Output the (X, Y) coordinate of the center of the cell containing the given text.  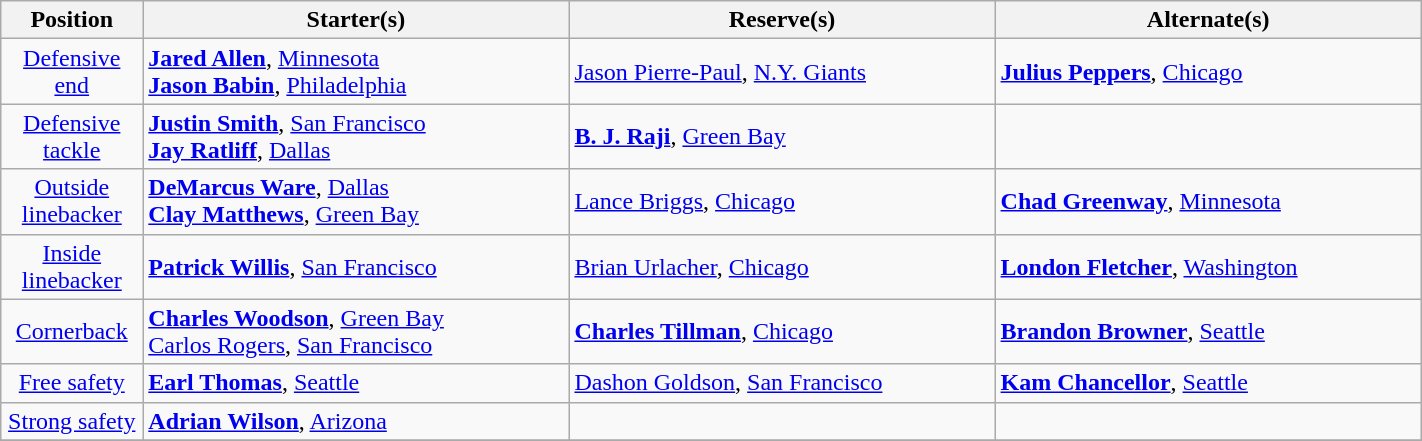
Patrick Willis, San Francisco (356, 266)
Alternate(s) (1208, 20)
Charles Woodson, Green Bay Carlos Rogers, San Francisco (356, 332)
Jared Allen, Minnesota Jason Babin, Philadelphia (356, 72)
Dashon Goldson, San Francisco (782, 383)
Starter(s) (356, 20)
Adrian Wilson, Arizona (356, 421)
Earl Thomas, Seattle (356, 383)
Chad Greenway, Minnesota (1208, 202)
Position (72, 20)
Lance Briggs, Chicago (782, 202)
Kam Chancellor, Seattle (1208, 383)
B. J. Raji, Green Bay (782, 136)
London Fletcher, Washington (1208, 266)
Outside linebacker (72, 202)
Strong safety (72, 421)
Cornerback (72, 332)
Reserve(s) (782, 20)
Defensive end (72, 72)
Jason Pierre-Paul, N.Y. Giants (782, 72)
Justin Smith, San Francisco Jay Ratliff, Dallas (356, 136)
Free safety (72, 383)
Charles Tillman, Chicago (782, 332)
Brian Urlacher, Chicago (782, 266)
Defensive tackle (72, 136)
Inside linebacker (72, 266)
Brandon Browner, Seattle (1208, 332)
Julius Peppers, Chicago (1208, 72)
DeMarcus Ware, Dallas Clay Matthews, Green Bay (356, 202)
